Detect which cell encompasses the target text, then output its (x, y) center coordinate. 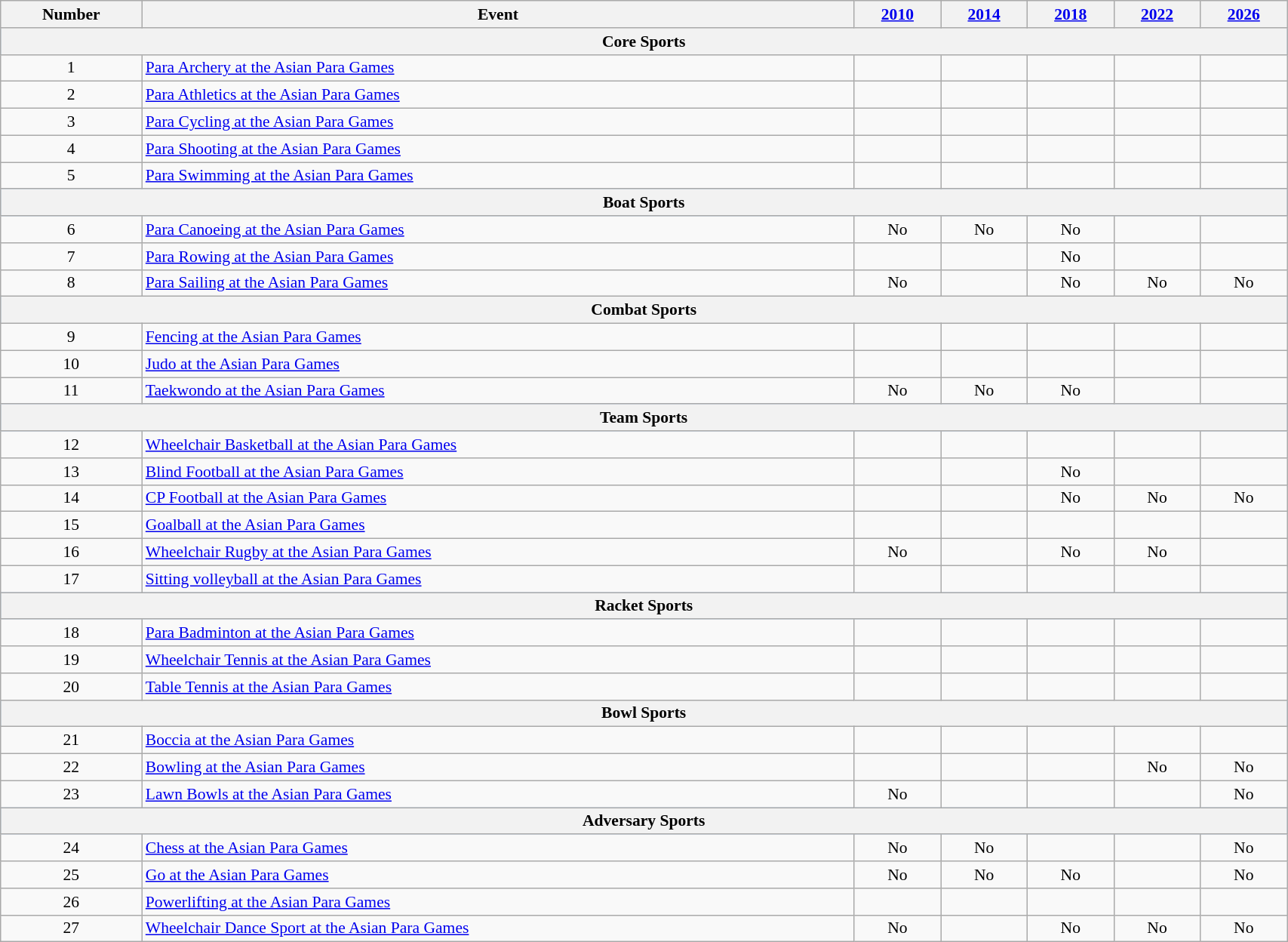
2018 (1070, 14)
8 (71, 283)
Wheelchair Rugby at the Asian Para Games (498, 553)
Combat Sports (644, 310)
Chess at the Asian Para Games (498, 848)
22 (71, 768)
4 (71, 149)
24 (71, 848)
Para Athletics at the Asian Para Games (498, 95)
Wheelchair Basketball at the Asian Para Games (498, 445)
17 (71, 579)
CP Football at the Asian Para Games (498, 498)
15 (71, 525)
Boccia at the Asian Para Games (498, 740)
20 (71, 687)
Para Canoeing at the Asian Para Games (498, 229)
Para Badminton at the Asian Para Games (498, 633)
9 (71, 337)
2022 (1157, 14)
13 (71, 472)
3 (71, 122)
Taekwondo at the Asian Para Games (498, 391)
Sitting volleyball at the Asian Para Games (498, 579)
Fencing at the Asian Para Games (498, 337)
Go at the Asian Para Games (498, 875)
Table Tennis at the Asian Para Games (498, 687)
Goalball at the Asian Para Games (498, 525)
Adversary Sports (644, 821)
Powerlifting at the Asian Para Games (498, 902)
Wheelchair Dance Sport at the Asian Para Games (498, 928)
Bowling at the Asian Para Games (498, 768)
Wheelchair Tennis at the Asian Para Games (498, 660)
Para Shooting at the Asian Para Games (498, 149)
Lawn Bowls at the Asian Para Games (498, 794)
11 (71, 391)
Para Sailing at the Asian Para Games (498, 283)
5 (71, 176)
18 (71, 633)
2010 (898, 14)
14 (71, 498)
6 (71, 229)
Bowl Sports (644, 713)
Team Sports (644, 418)
25 (71, 875)
10 (71, 364)
Blind Football at the Asian Para Games (498, 472)
26 (71, 902)
Para Swimming at the Asian Para Games (498, 176)
Event (498, 14)
Number (71, 14)
Boat Sports (644, 203)
Racket Sports (644, 606)
7 (71, 257)
Judo at the Asian Para Games (498, 364)
23 (71, 794)
2 (71, 95)
Para Rowing at the Asian Para Games (498, 257)
16 (71, 553)
Core Sports (644, 42)
27 (71, 928)
1 (71, 68)
2014 (984, 14)
Para Cycling at the Asian Para Games (498, 122)
12 (71, 445)
19 (71, 660)
Para Archery at the Asian Para Games (498, 68)
2026 (1243, 14)
21 (71, 740)
